Locate the cell with the specified text and output its (x, y) center coordinate. 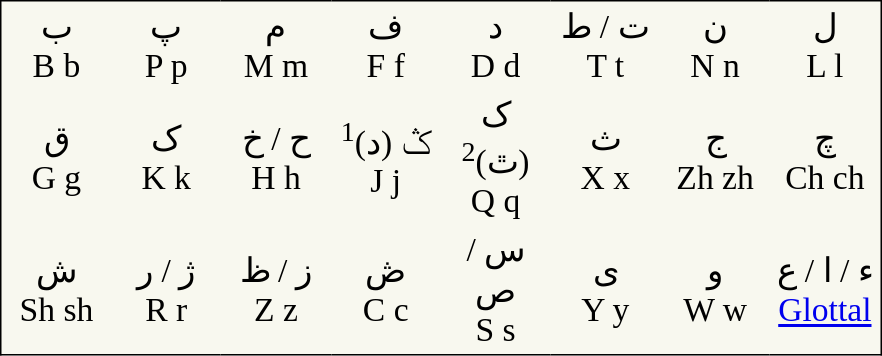
مM m (276, 46)
ت / طT t (605, 46)
لL l (826, 46)
دD d (496, 46)
شSh sh (56, 291)
نN n (715, 46)
ح / خH h (276, 158)
پP p (166, 46)
یY y (605, 291)
ثX x (605, 158)
ء / ا / عGlottal (826, 291)
ژ / رR r (166, 291)
س / صS s (496, 291)
ڞC c (386, 291)
بB b (56, 46)
چCh ch (826, 158)
قG g (56, 158)
وW w (715, 291)
فF f (386, 46)
کK k (166, 158)
ک (ٿ)2Q q (496, 158)
ݣ‌ (د)1J j (386, 158)
جZh zh (715, 158)
ز / ظZ z (276, 291)
